Determine the (x, y) coordinate at the center of the cell enclosing the given text.  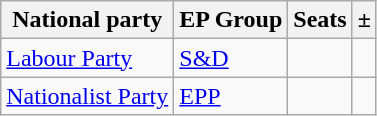
Labour Party (88, 58)
EP Group (231, 20)
National party (88, 20)
S&D (231, 58)
EPP (231, 96)
Nationalist Party (88, 96)
Seats (320, 20)
± (364, 20)
